Scan for the cell matching the given text and deliver its [X, Y] coordinate at center. 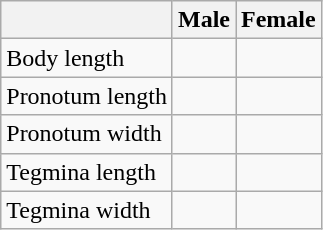
Pronotum length [87, 96]
Body length [87, 58]
Tegmina length [87, 172]
Pronotum width [87, 134]
Tegmina width [87, 210]
Female [279, 20]
Male [204, 20]
